Determine the (x, y) coordinate at the center of the cell enclosing the given text.  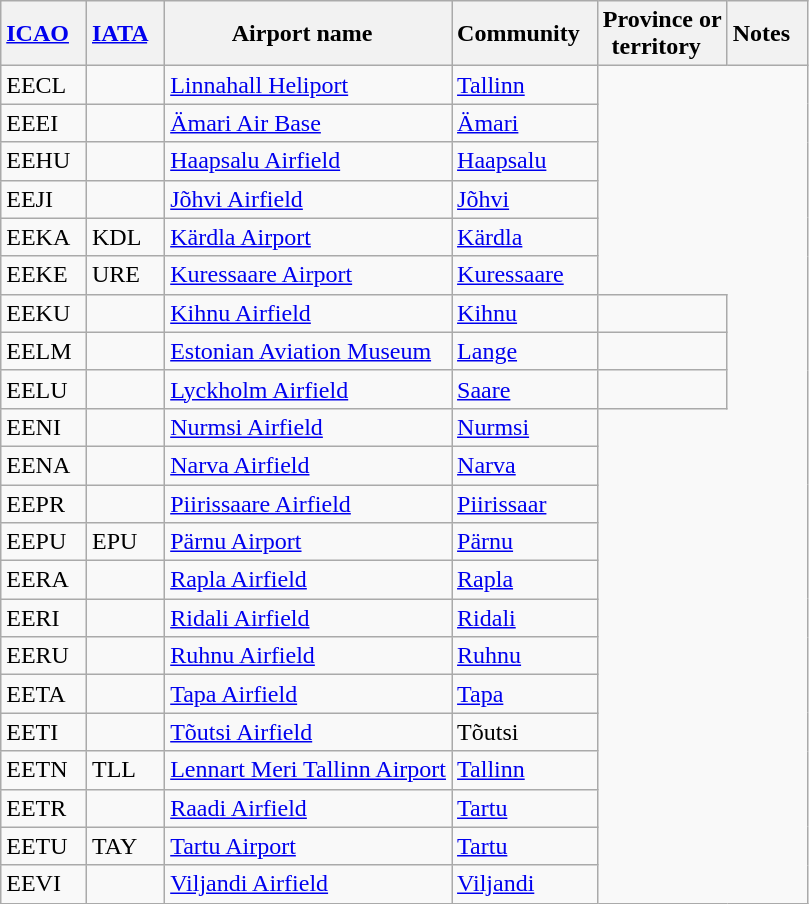
Kihnu Airfield (308, 313)
Community (525, 34)
Kihnu (525, 313)
Kuressaare (525, 275)
Ämari (525, 123)
Tõutsi (525, 732)
Rapla Airfield (308, 580)
Airport name (308, 34)
Nurmsi (525, 427)
Notes (767, 34)
EEPR (44, 503)
Tapa Airfield (308, 694)
Raadi Airfield (308, 808)
URE (125, 275)
Viljandi (525, 884)
Ruhnu (525, 656)
Jõhvi Airfield (308, 199)
Jõhvi (525, 199)
Ridali Airfield (308, 618)
KDL (125, 237)
Tõutsi Airfield (308, 732)
Ruhnu Airfield (308, 656)
EEHU (44, 161)
EETN (44, 770)
EENI (44, 427)
Lyckholm Airfield (308, 389)
Narva (525, 465)
EEVI (44, 884)
Viljandi Airfield (308, 884)
EETI (44, 732)
ICAO (44, 34)
EPU (125, 542)
Estonian Aviation Museum (308, 351)
EELM (44, 351)
IATA (125, 34)
EETU (44, 846)
Nurmsi Airfield (308, 427)
EERA (44, 580)
EELU (44, 389)
Narva Airfield (308, 465)
Rapla (525, 580)
EEKE (44, 275)
EEEI (44, 123)
TAY (125, 846)
Ämari Air Base (308, 123)
Tapa (525, 694)
EEPU (44, 542)
EETR (44, 808)
Kärdla Airport (308, 237)
TLL (125, 770)
EETA (44, 694)
EERI (44, 618)
Haapsalu (525, 161)
Tartu Airport (308, 846)
Kuressaare Airport (308, 275)
Pärnu Airport (308, 542)
EEKA (44, 237)
Kärdla (525, 237)
Ridali (525, 618)
EERU (44, 656)
Lennart Meri Tallinn Airport (308, 770)
EECL (44, 85)
Piirissaare Airfield (308, 503)
Lange (525, 351)
EENA (44, 465)
Linnahall Heliport (308, 85)
Pärnu (525, 542)
EEJI (44, 199)
Haapsalu Airfield (308, 161)
Province orterritory (662, 34)
Saare (525, 389)
EEKU (44, 313)
Piirissaar (525, 503)
